Search for the cell housing the specified text and yield its (X, Y) center coordinate. 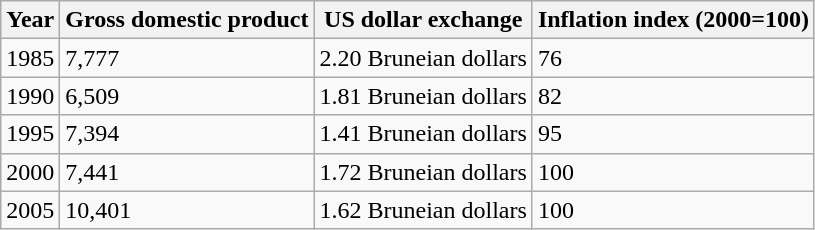
Inflation index (2000=100) (673, 20)
7,441 (187, 172)
1.62 Bruneian dollars (423, 210)
Year (30, 20)
2000 (30, 172)
1.72 Bruneian dollars (423, 172)
US dollar exchange (423, 20)
76 (673, 58)
1985 (30, 58)
7,777 (187, 58)
2.20 Bruneian dollars (423, 58)
1995 (30, 134)
6,509 (187, 96)
82 (673, 96)
1.81 Bruneian dollars (423, 96)
95 (673, 134)
7,394 (187, 134)
1990 (30, 96)
2005 (30, 210)
Gross domestic product (187, 20)
10,401 (187, 210)
1.41 Bruneian dollars (423, 134)
